Locate the cell with the specified text and output its (X, Y) center coordinate. 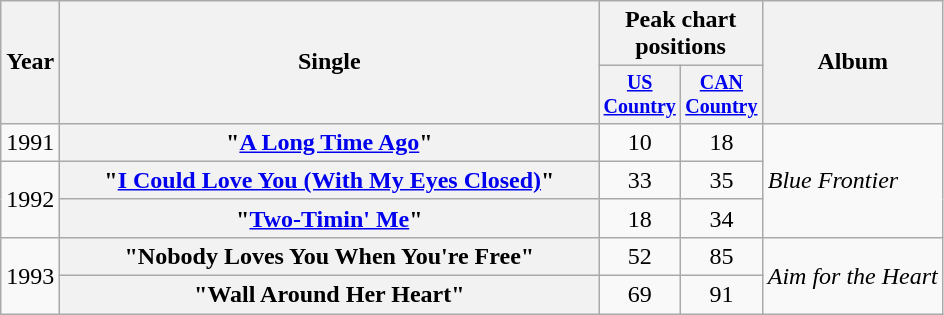
Aim for the Heart (852, 275)
1991 (30, 142)
10 (640, 142)
Peak chartpositions (680, 34)
85 (722, 256)
33 (640, 180)
"Wall Around Her Heart" (330, 295)
69 (640, 295)
"Nobody Loves You When You're Free" (330, 256)
1992 (30, 199)
34 (722, 218)
Single (330, 62)
52 (640, 256)
"Two-Timin' Me" (330, 218)
"I Could Love You (With My Eyes Closed)" (330, 180)
1993 (30, 275)
"A Long Time Ago" (330, 142)
CAN Country (722, 94)
35 (722, 180)
Blue Frontier (852, 180)
Album (852, 62)
Year (30, 62)
91 (722, 295)
US Country (640, 94)
